Find where the given text appears and provide that cell's center as [x, y] coordinate. 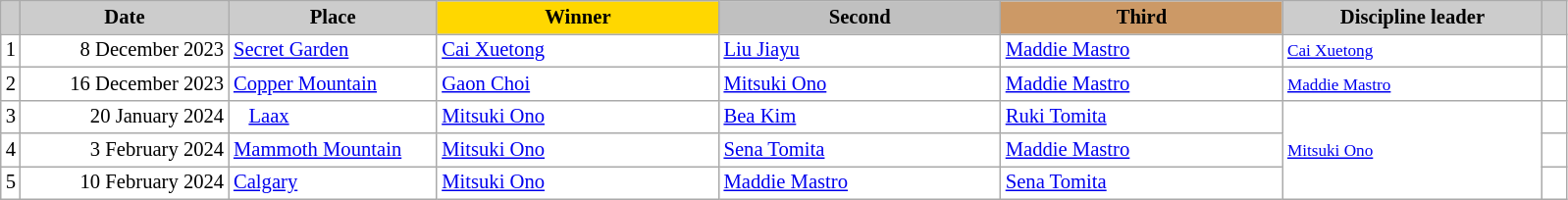
16 December 2023 [125, 83]
5 [11, 182]
Discipline leader [1413, 17]
10 February 2024 [125, 182]
Secret Garden [333, 50]
1 [11, 50]
2 [11, 83]
8 December 2023 [125, 50]
3 February 2024 [125, 150]
Bea Kim [860, 117]
Calgary [333, 182]
Mammoth Mountain [333, 150]
Liu Jiayu [860, 50]
3 [11, 117]
Second [860, 17]
Third [1142, 17]
Copper Mountain [333, 83]
20 January 2024 [125, 117]
Gaon Choi [577, 83]
Ruki Tomita [1142, 117]
Place [333, 17]
Winner [577, 17]
Date [125, 17]
4 [11, 150]
Laax [333, 117]
